Scan for the cell matching the given text and deliver its (x, y) coordinate at center. 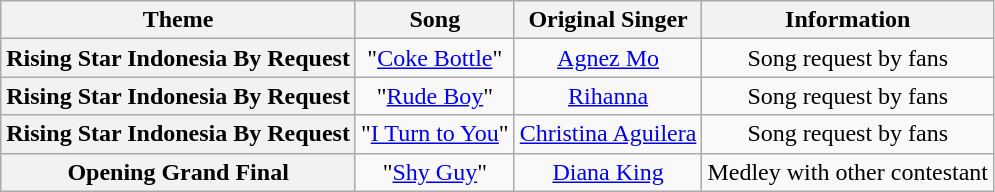
Christina Aguilera (608, 134)
Rihanna (608, 96)
Original Singer (608, 20)
Opening Grand Final (178, 172)
Diana King (608, 172)
"Coke Bottle" (434, 58)
"I Turn to You" (434, 134)
Song (434, 20)
"Rude Boy" (434, 96)
Medley with other contestant (848, 172)
Information (848, 20)
Agnez Mo (608, 58)
Theme (178, 20)
"Shy Guy" (434, 172)
